Find where the given text appears and provide that cell's center as [X, Y] coordinate. 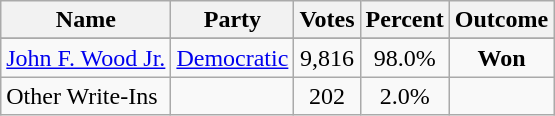
202 [327, 96]
2.0% [404, 96]
Outcome [501, 20]
98.0% [404, 58]
Democratic [232, 58]
Other Write-Ins [86, 96]
Won [501, 58]
9,816 [327, 58]
Percent [404, 20]
Votes [327, 20]
John F. Wood Jr. [86, 58]
Party [232, 20]
Name [86, 20]
